Identify which cell holds the provided text, then report its [x, y] central coordinate. 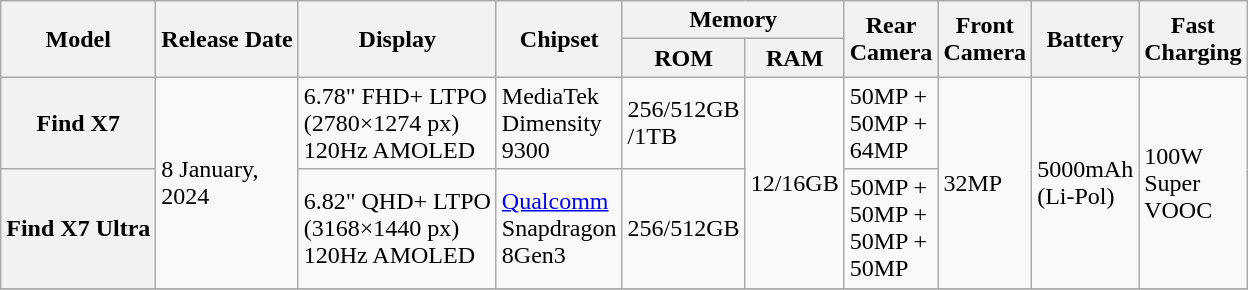
12/16GB [794, 182]
50MP + 50MP + 64MP [891, 123]
Display [397, 39]
Memory [733, 20]
Chipset [559, 39]
Model [78, 39]
Battery [1086, 39]
50MP + 50MP + 50MP + 50MP [891, 228]
ROM [684, 58]
256/512GB [684, 228]
Release Date [227, 39]
Find X7 Ultra [78, 228]
5000mAh(Li-Pol) [1086, 182]
256/512GB/1TB [684, 123]
Find X7 [78, 123]
32MP [985, 182]
100WSuperVOOC [1193, 182]
6.78" FHD+ LTPO (2780×1274 px) 120Hz AMOLED [397, 123]
Fast Charging [1193, 39]
6.82" QHD+ LTPO (3168×1440 px) 120Hz AMOLED [397, 228]
Qualcomm Snapdragon 8Gen3 [559, 228]
Front Camera [985, 39]
MediaTek Dimensity 9300 [559, 123]
RAM [794, 58]
8 January, 2024 [227, 182]
Rear Camera [891, 39]
